Provide the [X, Y] coordinate of the cell's center where the given text is located.  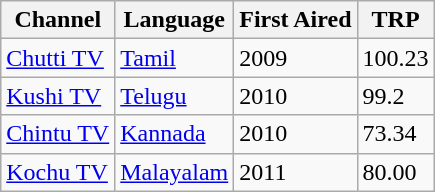
Kannada [174, 134]
Kochu TV [58, 172]
73.34 [396, 134]
TRP [396, 20]
80.00 [396, 172]
Tamil [174, 58]
100.23 [396, 58]
2009 [296, 58]
Chutti TV [58, 58]
99.2 [396, 96]
Channel [58, 20]
First Aired [296, 20]
Language [174, 20]
2011 [296, 172]
Chintu TV [58, 134]
Kushi TV [58, 96]
Telugu [174, 96]
Malayalam [174, 172]
